Capture the cell that displays the provided text and extract its [X, Y] central coordinate. 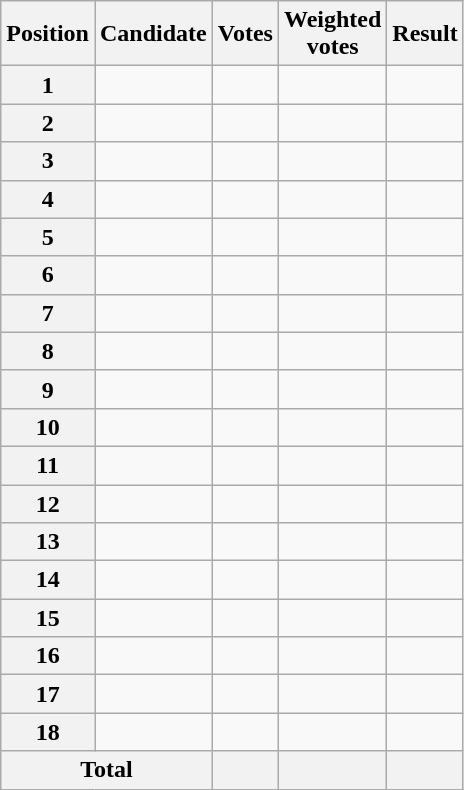
1 [48, 85]
13 [48, 542]
15 [48, 618]
7 [48, 313]
3 [48, 161]
18 [48, 732]
14 [48, 580]
8 [48, 351]
9 [48, 389]
Position [48, 34]
2 [48, 123]
17 [48, 694]
16 [48, 656]
11 [48, 465]
6 [48, 275]
Candidate [153, 34]
4 [48, 199]
10 [48, 427]
Result [425, 34]
Votes [245, 34]
Total [107, 770]
Weightedvotes [332, 34]
5 [48, 237]
12 [48, 503]
